Scan for the cell matching the given text and deliver its [x, y] coordinate at center. 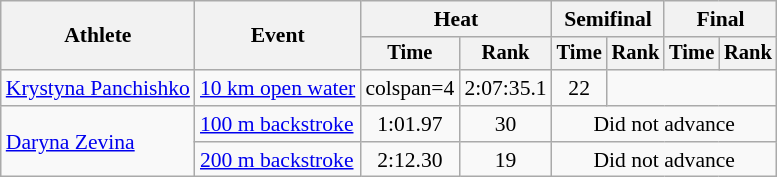
Heat [456, 19]
Daryna Zevina [98, 142]
Krystyna Panchishko [98, 88]
Semifinal [608, 19]
Event [278, 36]
2:07:35.1 [505, 88]
10 km open water [278, 88]
1:01.97 [410, 124]
30 [505, 124]
22 [580, 88]
colspan=4 [410, 88]
100 m backstroke [278, 124]
Did not advance [664, 124]
Final [720, 19]
Athlete [98, 36]
